Return the (x, y) coordinate for the center point of the cell that contains the specified text.  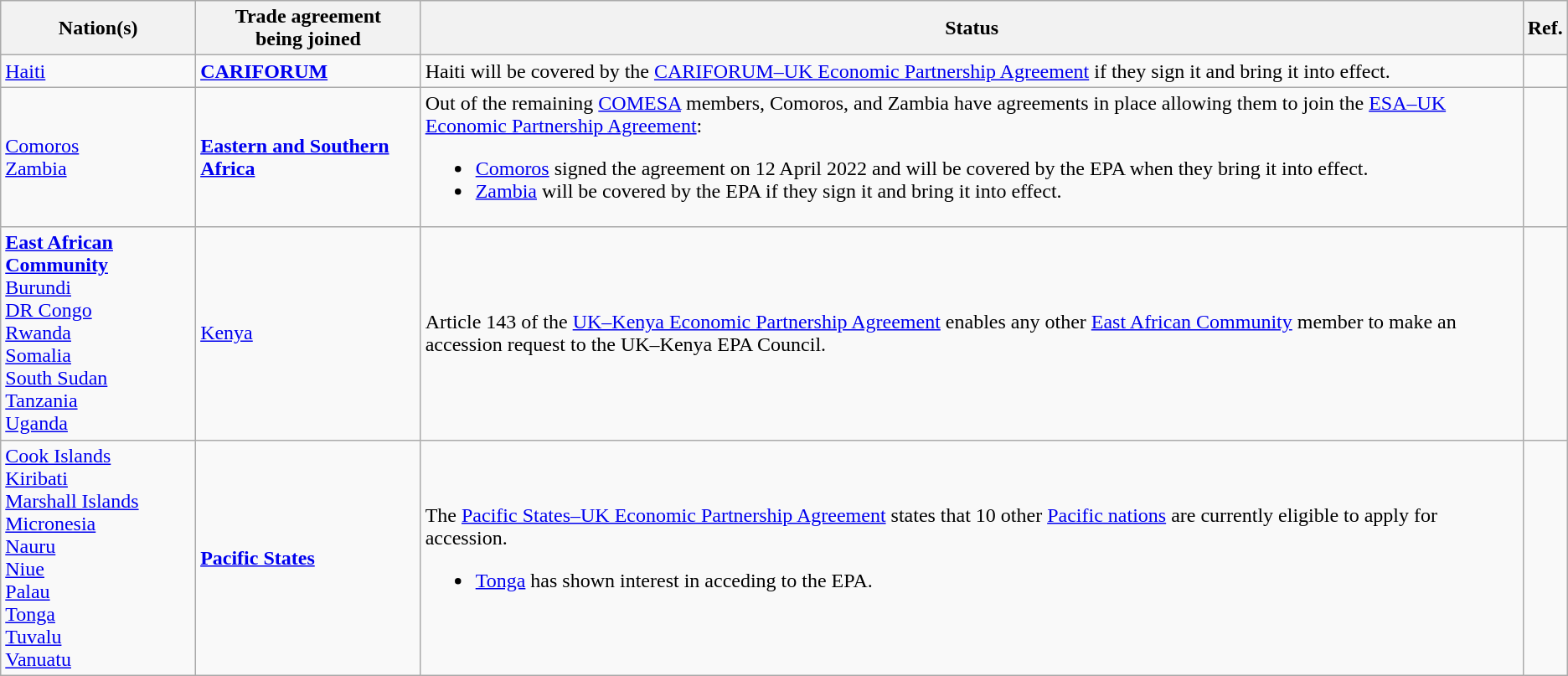
Status (972, 28)
Cook Islands Kiribati Marshall Islands Micronesia Nauru Niue Palau Tonga Tuvalu Vanuatu (99, 558)
Trade agreementbeing joined (308, 28)
East African Community Burundi DR Congo Rwanda Somalia South Sudan Tanzania Uganda (99, 333)
Nation(s) (99, 28)
Kenya (308, 333)
Pacific States (308, 558)
CARIFORUM (308, 71)
Haiti will be covered by the CARIFORUM–UK Economic Partnership Agreement if they sign it and bring it into effect. (972, 71)
Eastern and Southern Africa (308, 157)
Haiti (99, 71)
Comoros Zambia (99, 157)
Ref. (1545, 28)
